Determine the (x, y) coordinate at the center of the cell enclosing the given text.  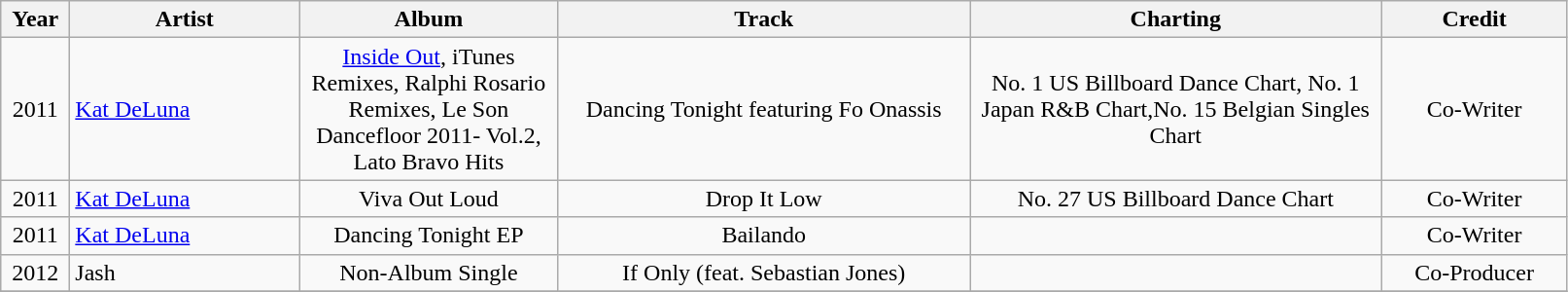
2012 (35, 273)
No. 27 US Billboard Dance Chart (1176, 199)
Drop It Low (764, 199)
Track (764, 19)
Co-Producer (1474, 273)
Charting (1176, 19)
Credit (1474, 19)
Inside Out, iTunes Remixes, Ralphi Rosario Remixes, Le Son Dancefloor 2011- Vol.2, Lato Bravo Hits (429, 109)
Dancing Tonight featuring Fo Onassis (764, 109)
If Only (feat. Sebastian Jones) (764, 273)
No. 1 US Billboard Dance Chart, No. 1 Japan R&B Chart,No. 15 Belgian Singles Chart (1176, 109)
Artist (185, 19)
Bailando (764, 236)
Non-Album Single (429, 273)
Jash (185, 273)
Album (429, 19)
Viva Out Loud (429, 199)
Dancing Tonight EP (429, 236)
Year (35, 19)
